Return the [X, Y] coordinate for the center point of the cell that contains the specified text.  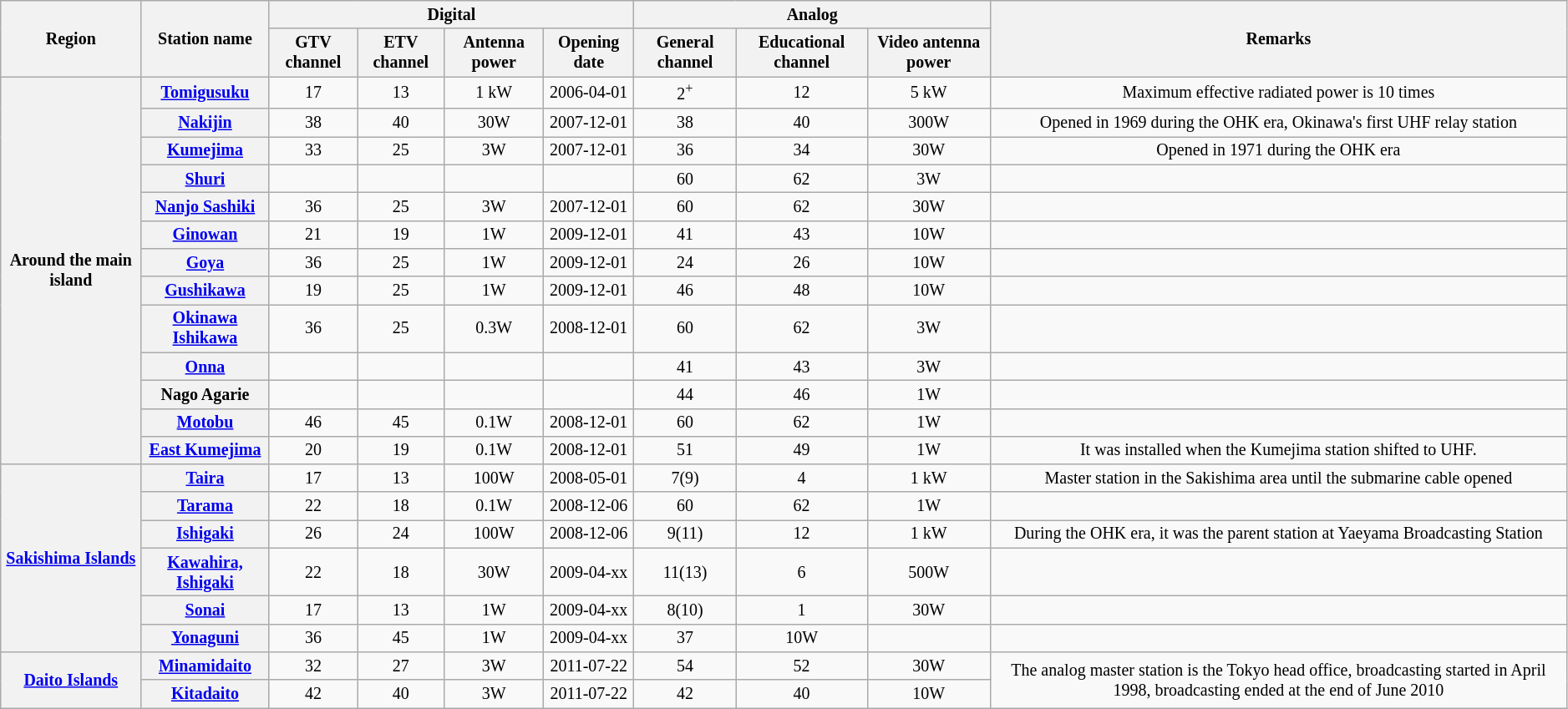
9(11) [685, 534]
Digital [451, 15]
Okinawa Ishikawa [206, 329]
Opened in 1971 during the OHK era [1278, 150]
It was installed when the Kumejima station shifted to UHF. [1278, 451]
37 [685, 638]
Kitadaito [206, 695]
49 [802, 451]
6 [802, 573]
Maximum effective radiated power is 10 times [1278, 94]
20 [313, 451]
0.3W [495, 329]
2006-04-01 [589, 94]
7(9) [685, 478]
Onna [206, 366]
Minamidaito [206, 666]
Ginowan [206, 235]
2008-05-01 [589, 478]
Opening date [589, 53]
Video antenna power [929, 53]
Around the main island [71, 271]
21 [313, 235]
Sakishima Islands [71, 558]
Nago Agarie [206, 394]
Ishigaki [206, 534]
Nakijin [206, 124]
2+ [685, 94]
East Kumejima [206, 451]
Kawahira, Ishigaki [206, 573]
33 [313, 150]
The analog master station is the Tokyo head office, broadcasting started in April 1998, broadcasting ended at the end of June 2010 [1278, 680]
Master station in the Sakishima area until the submarine cable opened [1278, 478]
8(10) [685, 610]
500W [929, 573]
Tarama [206, 506]
During the OHK era, it was the parent station at Yaeyama Broadcasting Station [1278, 534]
5 kW [929, 94]
Taira [206, 478]
Nanjo Sashiki [206, 207]
27 [401, 666]
Gushikawa [206, 291]
Opened in 1969 during the OHK era, Okinawa's first UHF relay station [1278, 124]
32 [313, 666]
Analog [812, 15]
General channel [685, 53]
Motobu [206, 423]
51 [685, 451]
54 [685, 666]
48 [802, 291]
Remarks [1278, 38]
Region [71, 38]
11(13) [685, 573]
ETV channel [401, 53]
Tomigusuku [206, 94]
44 [685, 394]
4 [802, 478]
GTV channel [313, 53]
Sonai [206, 610]
Shuri [206, 179]
52 [802, 666]
Antenna power [495, 53]
Kumejima [206, 150]
34 [802, 150]
Educational channel [802, 53]
300W [929, 124]
Station name [206, 38]
Daito Islands [71, 680]
1 [802, 610]
Yonaguni [206, 638]
Goya [206, 262]
